Search for the cell housing the specified text and yield its (x, y) center coordinate. 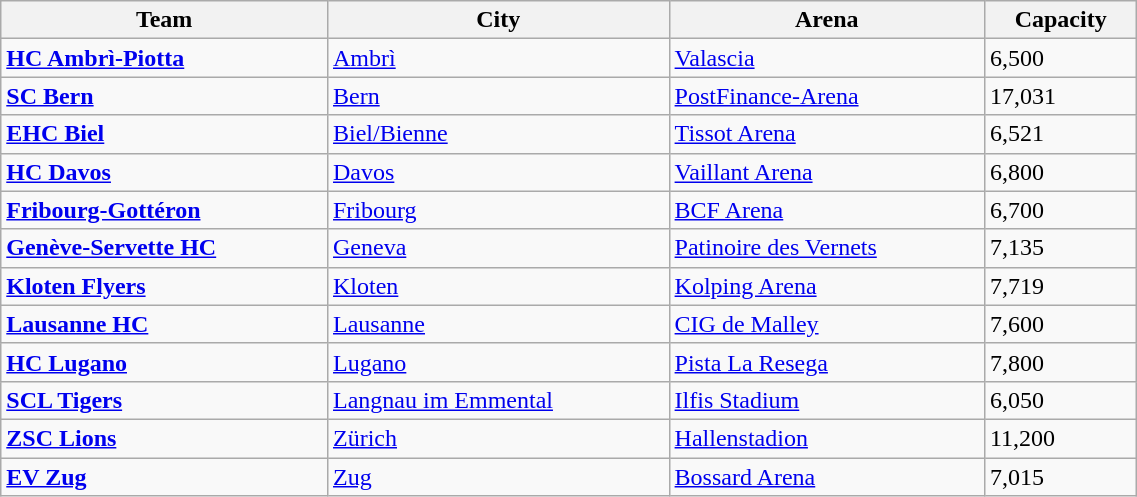
Lugano (498, 362)
Langnau im Emmental (498, 400)
6,050 (1060, 400)
Team (164, 20)
Genève-Servette HC (164, 248)
11,200 (1060, 438)
PostFinance-Arena (826, 96)
EHC Biel (164, 134)
Zug (498, 477)
Patinoire des Vernets (826, 248)
Zürich (498, 438)
SC Bern (164, 96)
Pista La Resega (826, 362)
Tissot Arena (826, 134)
Fribourg (498, 210)
6,800 (1060, 172)
City (498, 20)
HC Ambrì-Piotta (164, 58)
Kolping Arena (826, 286)
7,719 (1060, 286)
7,015 (1060, 477)
Davos (498, 172)
Valascia (826, 58)
Hallenstadion (826, 438)
Capacity (1060, 20)
EV Zug (164, 477)
6,500 (1060, 58)
Arena (826, 20)
Fribourg-Gottéron (164, 210)
Lausanne HC (164, 324)
HC Davos (164, 172)
6,700 (1060, 210)
BCF Arena (826, 210)
Bern (498, 96)
Ambrì (498, 58)
Kloten (498, 286)
7,135 (1060, 248)
Ilfis Stadium (826, 400)
Vaillant Arena (826, 172)
Kloten Flyers (164, 286)
ZSC Lions (164, 438)
7,600 (1060, 324)
6,521 (1060, 134)
CIG de Malley (826, 324)
17,031 (1060, 96)
Lausanne (498, 324)
HC Lugano (164, 362)
SCL Tigers (164, 400)
Geneva (498, 248)
Biel/Bienne (498, 134)
Bossard Arena (826, 477)
7,800 (1060, 362)
